Find where the given text appears and provide that cell's center as [X, Y] coordinate. 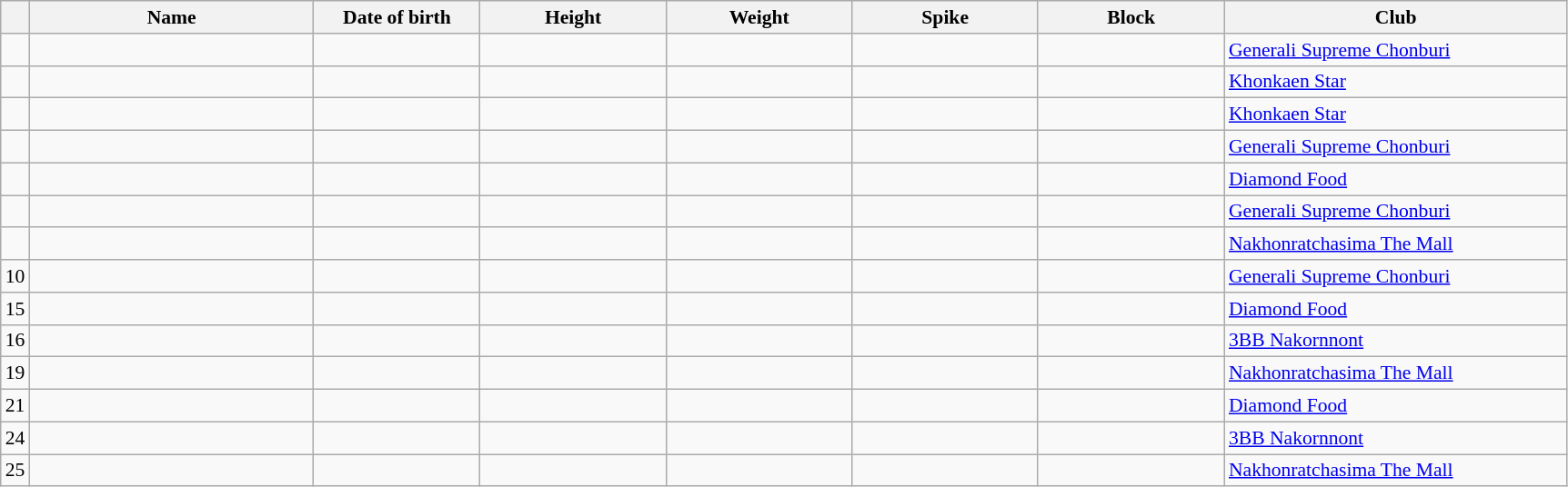
Weight [759, 17]
Date of birth [397, 17]
Club [1395, 17]
16 [15, 341]
25 [15, 471]
Spike [946, 17]
Name [171, 17]
24 [15, 438]
Height [573, 17]
10 [15, 276]
21 [15, 406]
19 [15, 373]
15 [15, 309]
Block [1131, 17]
